Scan for the cell matching the given text and deliver its [X, Y] coordinate at center. 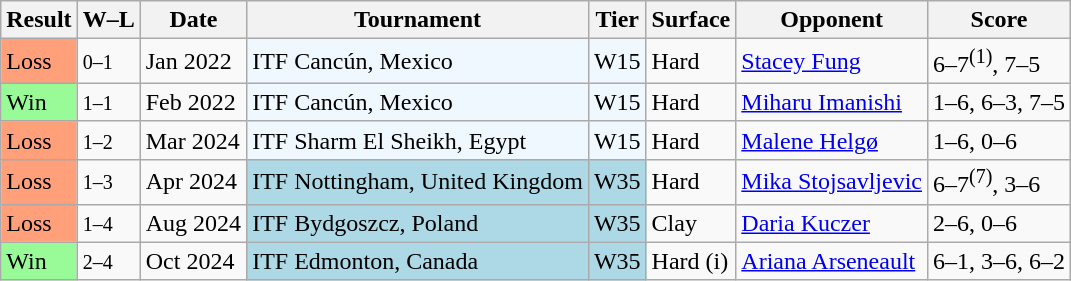
1–4 [108, 223]
Tournament [418, 20]
Feb 2022 [193, 102]
Tier [617, 20]
Daria Kuczer [832, 223]
ITF Edmonton, Canada [418, 261]
ITF Nottingham, United Kingdom [418, 182]
6–7(7), 3–6 [1000, 182]
1–2 [108, 140]
Score [1000, 20]
Miharu Imanishi [832, 102]
1–1 [108, 102]
Surface [691, 20]
Aug 2024 [193, 223]
2–6, 0–6 [1000, 223]
0–1 [108, 62]
1–6, 0–6 [1000, 140]
W–L [108, 20]
Opponent [832, 20]
6–1, 3–6, 6–2 [1000, 261]
Mar 2024 [193, 140]
ITF Bydgoszcz, Poland [418, 223]
Result [39, 20]
2–4 [108, 261]
Stacey Fung [832, 62]
Date [193, 20]
Mika Stojsavljevic [832, 182]
Jan 2022 [193, 62]
Hard (i) [691, 261]
Apr 2024 [193, 182]
Ariana Arseneault [832, 261]
Oct 2024 [193, 261]
Malene Helgø [832, 140]
1–6, 6–3, 7–5 [1000, 102]
6–7(1), 7–5 [1000, 62]
ITF Sharm El Sheikh, Egypt [418, 140]
Clay [691, 223]
1–3 [108, 182]
